Find where the given text appears and provide that cell's center as (x, y) coordinate. 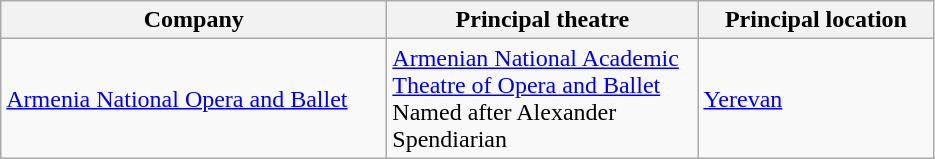
Principal theatre (542, 20)
Company (194, 20)
Armenian National Academic Theatre of Opera and Ballet Named after Alexander Spendiarian (542, 98)
Armenia National Opera and Ballet (194, 98)
Yerevan (816, 98)
Principal location (816, 20)
